From the cell containing the given text, extract its center point as [x, y] coordinate. 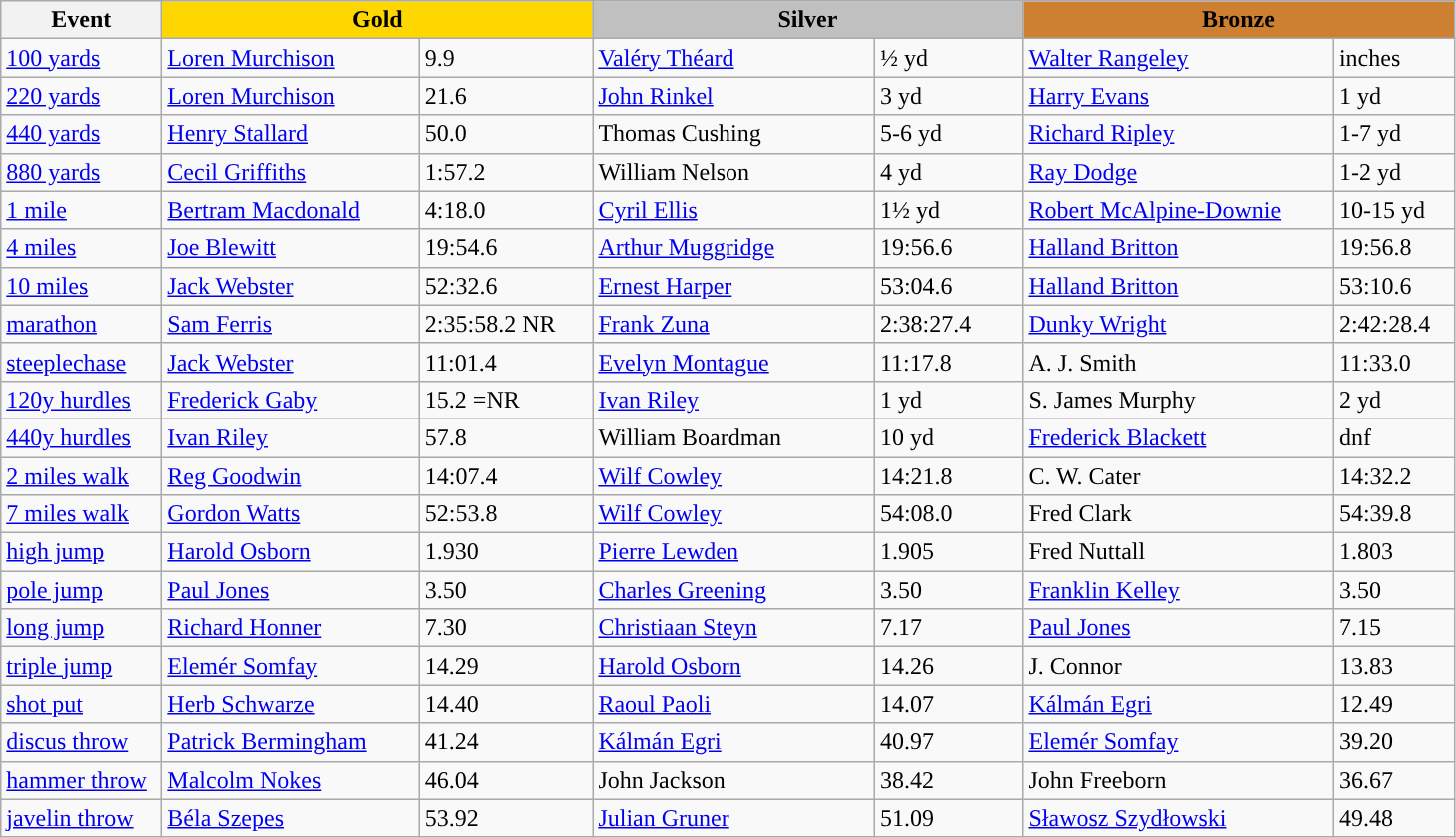
Silver [807, 20]
2:38:27.4 [949, 324]
52:32.6 [506, 286]
steeplechase [82, 362]
Gordon Watts [291, 514]
javelin throw [82, 818]
long jump [82, 628]
440 yards [82, 134]
Béla Szepes [291, 818]
52:53.8 [506, 514]
46.04 [506, 780]
51.09 [949, 818]
Dunky Wright [1178, 324]
Julian Gruner [733, 818]
Cyril Ellis [733, 210]
53.92 [506, 818]
53:10.6 [1393, 286]
14:32.2 [1393, 476]
14.40 [506, 704]
Patrick Bermingham [291, 742]
Raoul Paoli [733, 704]
1-7 yd [1393, 134]
1 mile [82, 210]
dnf [1393, 437]
Herb Schwarze [291, 704]
13.83 [1393, 666]
57.8 [506, 437]
120y hurdles [82, 400]
11:01.4 [506, 362]
Reg Goodwin [291, 476]
Valéry Théard [733, 58]
14.29 [506, 666]
A. J. Smith [1178, 362]
Frederick Gaby [291, 400]
marathon [82, 324]
220 yards [82, 96]
880 yards [82, 172]
14:07.4 [506, 476]
1-2 yd [1393, 172]
3 yd [949, 96]
Sławosz Szydłowski [1178, 818]
7 miles walk [82, 514]
19:54.6 [506, 248]
39.20 [1393, 742]
19:56.8 [1393, 248]
41.24 [506, 742]
Sam Ferris [291, 324]
Charles Greening [733, 590]
36.67 [1393, 780]
1.905 [949, 552]
Fred Clark [1178, 514]
Fred Nuttall [1178, 552]
100 yards [82, 58]
10 yd [949, 437]
54:08.0 [949, 514]
14.07 [949, 704]
Richard Ripley [1178, 134]
Franklin Kelley [1178, 590]
Malcolm Nokes [291, 780]
19:56.6 [949, 248]
2 yd [1393, 400]
J. Connor [1178, 666]
high jump [82, 552]
Event [82, 20]
Thomas Cushing [733, 134]
Robert McAlpine-Downie [1178, 210]
7.17 [949, 628]
Richard Honner [291, 628]
Arthur Muggridge [733, 248]
9.9 [506, 58]
Bronze [1239, 20]
50.0 [506, 134]
10 miles [82, 286]
5-6 yd [949, 134]
2:35:58.2 NR [506, 324]
inches [1393, 58]
discus throw [82, 742]
triple jump [82, 666]
shot put [82, 704]
4:18.0 [506, 210]
14.26 [949, 666]
William Boardman [733, 437]
4 yd [949, 172]
7.30 [506, 628]
Frank Zuna [733, 324]
49.48 [1393, 818]
440y hurdles [82, 437]
10-15 yd [1393, 210]
Gold [378, 20]
John Jackson [733, 780]
Frederick Blackett [1178, 437]
40.97 [949, 742]
Cecil Griffiths [291, 172]
Walter Rangeley [1178, 58]
12.49 [1393, 704]
½ yd [949, 58]
38.42 [949, 780]
Bertram Macdonald [291, 210]
hammer throw [82, 780]
14:21.8 [949, 476]
Ray Dodge [1178, 172]
S. James Murphy [1178, 400]
53:04.6 [949, 286]
Evelyn Montague [733, 362]
Henry Stallard [291, 134]
54:39.8 [1393, 514]
7.15 [1393, 628]
John Rinkel [733, 96]
11:33.0 [1393, 362]
Joe Blewitt [291, 248]
John Freeborn [1178, 780]
1½ yd [949, 210]
pole jump [82, 590]
11:17.8 [949, 362]
Ernest Harper [733, 286]
4 miles [82, 248]
Christiaan Steyn [733, 628]
1.803 [1393, 552]
2:42:28.4 [1393, 324]
2 miles walk [82, 476]
Harry Evans [1178, 96]
William Nelson [733, 172]
1:57.2 [506, 172]
1.930 [506, 552]
Pierre Lewden [733, 552]
15.2 =NR [506, 400]
C. W. Cater [1178, 476]
21.6 [506, 96]
